From the cell containing the given text, extract its center point as [X, Y] coordinate. 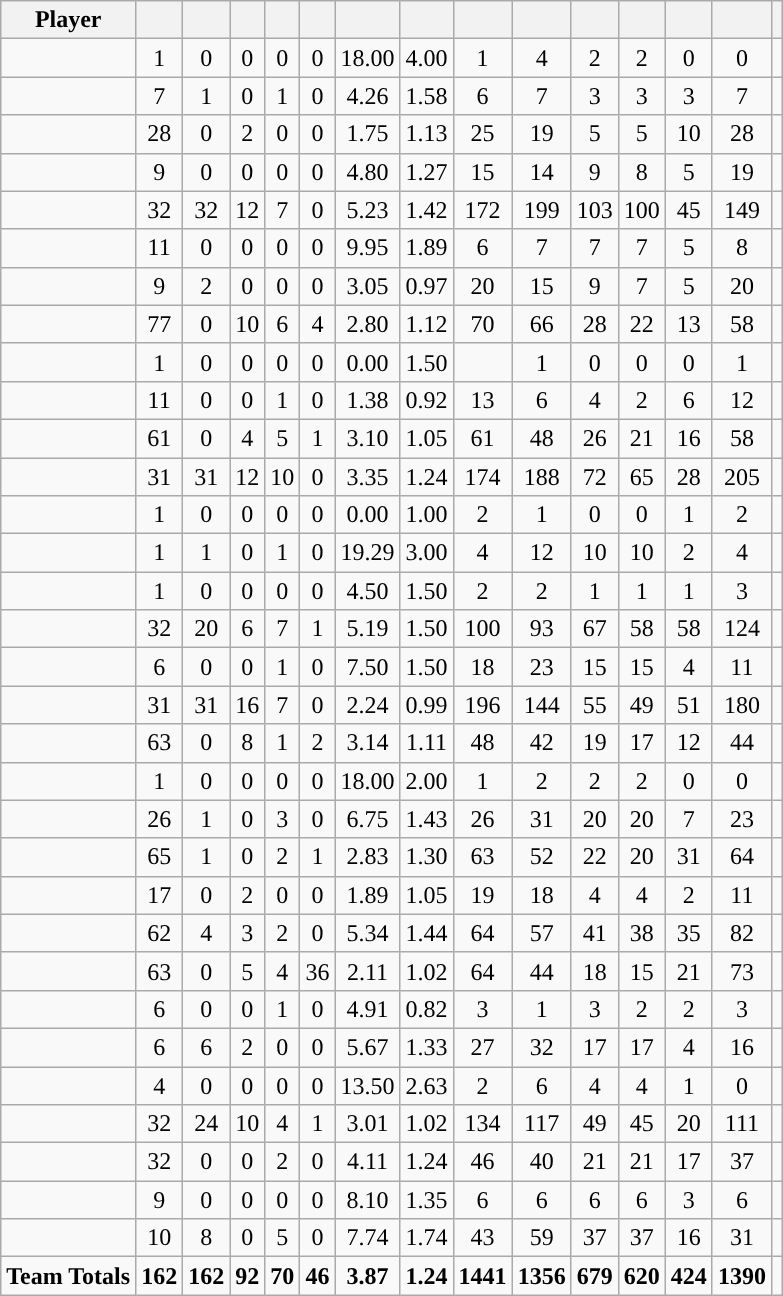
1356 [542, 1276]
1.35 [426, 1200]
134 [482, 1124]
55 [594, 705]
0.82 [426, 1009]
25 [482, 134]
5.34 [368, 933]
66 [542, 324]
5.67 [368, 1047]
1.74 [426, 1238]
2.11 [368, 971]
82 [742, 933]
9.95 [368, 248]
1.43 [426, 819]
180 [742, 705]
196 [482, 705]
3.35 [368, 477]
424 [688, 1276]
35 [688, 933]
5.23 [368, 210]
40 [542, 1162]
144 [542, 705]
103 [594, 210]
Team Totals [68, 1276]
188 [542, 477]
1.13 [426, 134]
77 [160, 324]
51 [688, 705]
4.26 [368, 96]
4.11 [368, 1162]
1441 [482, 1276]
36 [318, 971]
2.24 [368, 705]
3.01 [368, 1124]
149 [742, 210]
7.50 [368, 667]
3.10 [368, 438]
124 [742, 629]
24 [206, 1124]
14 [542, 172]
4.91 [368, 1009]
92 [248, 1276]
13.50 [368, 1085]
42 [542, 743]
1.58 [426, 96]
4.80 [368, 172]
1.11 [426, 743]
205 [742, 477]
2.00 [426, 781]
1.12 [426, 324]
117 [542, 1124]
2.63 [426, 1085]
1.27 [426, 172]
111 [742, 1124]
38 [642, 933]
19.29 [368, 553]
2.83 [368, 857]
2.80 [368, 324]
27 [482, 1047]
3.00 [426, 553]
3.05 [368, 286]
0.97 [426, 286]
41 [594, 933]
62 [160, 933]
1.38 [368, 400]
172 [482, 210]
1.33 [426, 1047]
43 [482, 1238]
67 [594, 629]
7.74 [368, 1238]
1.75 [368, 134]
1.44 [426, 933]
4.00 [426, 58]
1.30 [426, 857]
6.75 [368, 819]
72 [594, 477]
174 [482, 477]
1.42 [426, 210]
Player [68, 20]
52 [542, 857]
3.14 [368, 743]
8.10 [368, 1200]
4.50 [368, 591]
0.92 [426, 400]
1.00 [426, 515]
620 [642, 1276]
73 [742, 971]
59 [542, 1238]
1390 [742, 1276]
679 [594, 1276]
57 [542, 933]
199 [542, 210]
3.87 [368, 1276]
0.99 [426, 705]
93 [542, 629]
5.19 [368, 629]
